Scan for the cell matching the given text and deliver its [X, Y] coordinate at center. 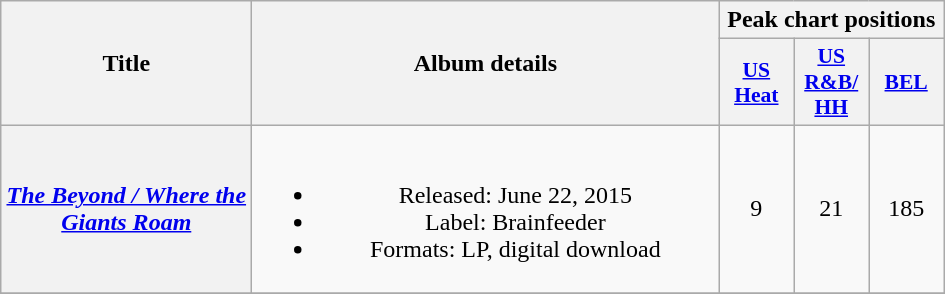
The Beyond / Where the Giants Roam [126, 208]
USR&B/HH [832, 82]
21 [832, 208]
Peak chart positions [832, 20]
185 [906, 208]
BEL [906, 82]
Released: June 22, 2015Label: BrainfeederFormats: LP, digital download [486, 208]
Album details [486, 64]
US Heat [756, 82]
9 [756, 208]
Title [126, 64]
